Find where the given text appears and provide that cell's center as (x, y) coordinate. 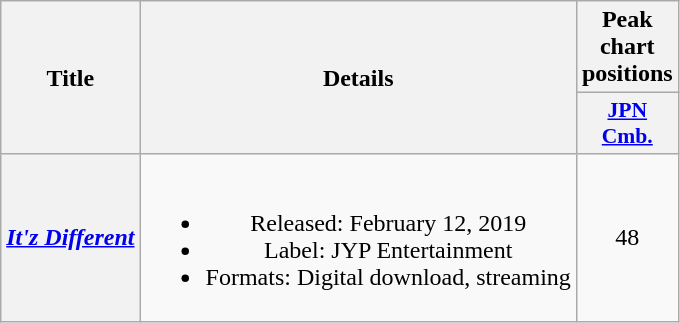
48 (627, 238)
Details (358, 78)
Released: February 12, 2019Label: JYP EntertainmentFormats: Digital download, streaming (358, 238)
Peak chart positions (627, 47)
It'z Different (70, 238)
Title (70, 78)
JPNCmb. (627, 124)
